Provide the [X, Y] coordinate of the cell's center where the given text is located.  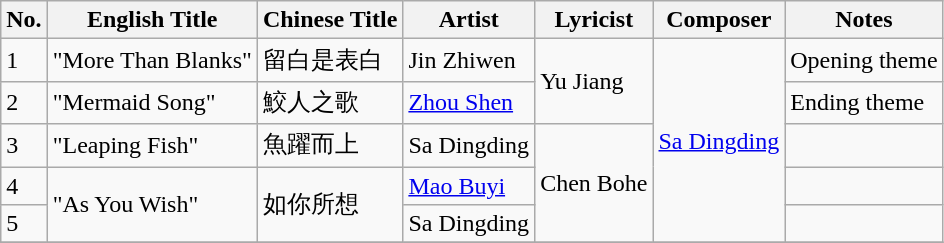
2 [24, 102]
Ending theme [864, 102]
Composer [719, 20]
4 [24, 185]
Jin Zhiwen [469, 60]
Chen Bohe [594, 184]
Chinese Title [330, 20]
Yu Jiang [594, 82]
Notes [864, 20]
No. [24, 20]
鮫人之歌 [330, 102]
"As You Wish" [152, 204]
3 [24, 146]
"Mermaid Song" [152, 102]
Lyricist [594, 20]
留白是表白 [330, 60]
1 [24, 60]
Artist [469, 20]
Zhou Shen [469, 102]
"More Than Blanks" [152, 60]
Opening theme [864, 60]
English Title [152, 20]
"Leaping Fish" [152, 146]
5 [24, 224]
魚躍而上 [330, 146]
如你所想 [330, 204]
Mao Buyi [469, 185]
